Locate the cell with the specified text and output its [x, y] center coordinate. 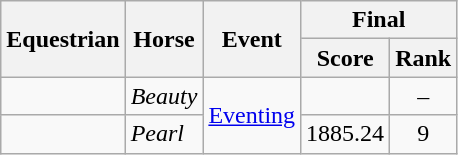
Horse [164, 39]
Beauty [164, 96]
Rank [424, 58]
Eventing [252, 115]
– [424, 96]
9 [424, 134]
1885.24 [346, 134]
Equestrian [63, 39]
Event [252, 39]
Score [346, 58]
Final [379, 20]
Pearl [164, 134]
